Search for the cell housing the specified text and yield its [x, y] center coordinate. 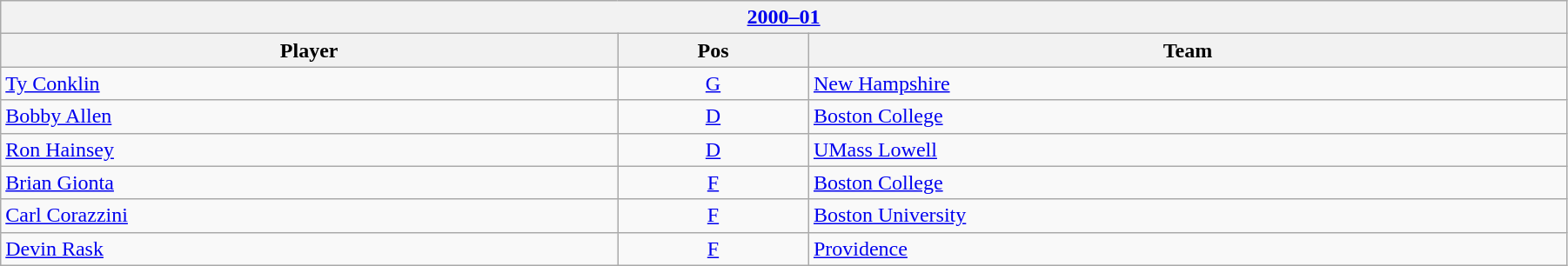
Player [310, 50]
Boston University [1187, 216]
Bobby Allen [310, 116]
Pos [714, 50]
2000–01 [784, 17]
Devin Rask [310, 249]
New Hampshire [1187, 83]
Providence [1187, 249]
Ron Hainsey [310, 150]
UMass Lowell [1187, 150]
G [714, 83]
Team [1187, 50]
Carl Corazzini [310, 216]
Ty Conklin [310, 83]
Brian Gionta [310, 183]
